Detect which cell encompasses the target text, then output its [x, y] center coordinate. 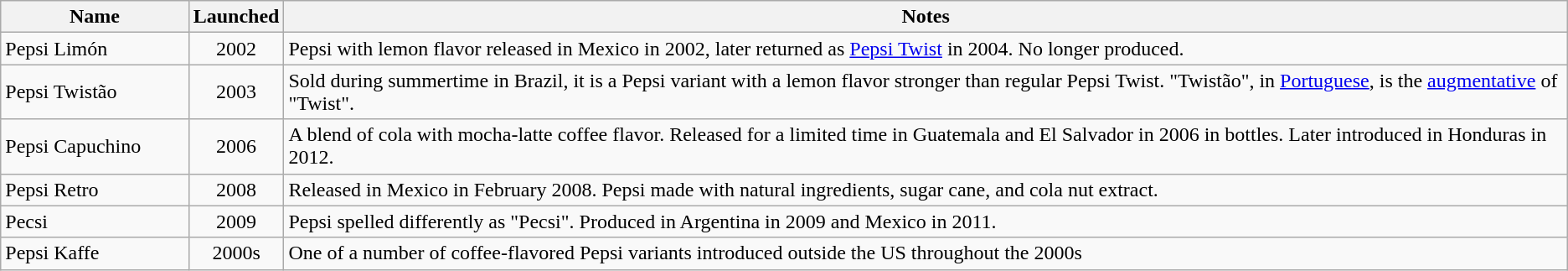
Name [95, 17]
Pepsi with lemon flavor released in Mexico in 2002, later returned as Pepsi Twist in 2004. No longer produced. [926, 49]
Released in Mexico in February 2008. Pepsi made with natural ingredients, sugar cane, and cola nut extract. [926, 190]
Launched [236, 17]
2003 [236, 92]
One of a number of coffee-flavored Pepsi variants introduced outside the US throughout the 2000s [926, 253]
2008 [236, 190]
Pepsi Retro [95, 190]
Pepsi Limón [95, 49]
Pepsi Capuchino [95, 146]
Pepsi Twistão [95, 92]
Pepsi spelled differently as "Pecsi". Produced in Argentina in 2009 and Mexico in 2011. [926, 221]
Pecsi [95, 221]
2000s [236, 253]
2002 [236, 49]
2009 [236, 221]
Pepsi Kaffe [95, 253]
Notes [926, 17]
2006 [236, 146]
